For the text-containing cell, return its midpoint in [X, Y] coordinate format. 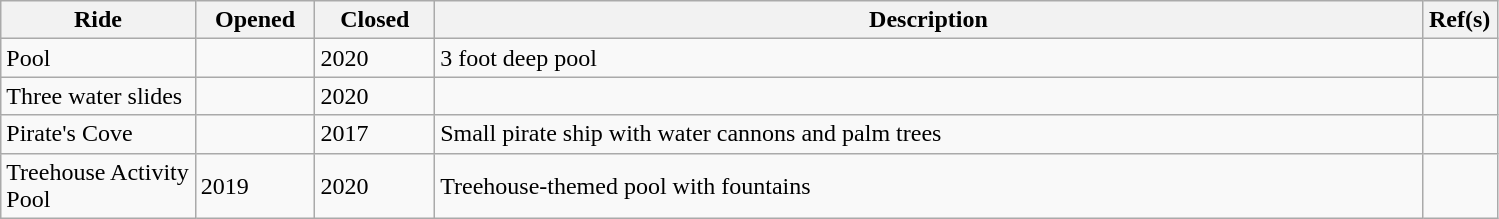
2017 [375, 134]
Ride [98, 20]
Pool [98, 58]
Treehouse Activity Pool [98, 186]
2019 [255, 186]
3 foot deep pool [929, 58]
Treehouse-themed pool with fountains [929, 186]
Pirate's Cove [98, 134]
Small pirate ship with water cannons and palm trees [929, 134]
Opened [255, 20]
Closed [375, 20]
Three water slides [98, 96]
Ref(s) [1460, 20]
Description [929, 20]
